For the text-containing cell, return its midpoint in [x, y] coordinate format. 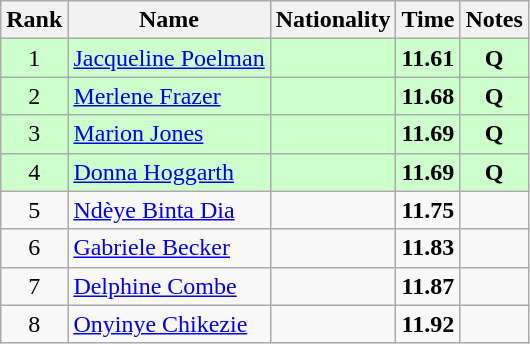
5 [34, 210]
11.61 [428, 58]
11.68 [428, 96]
Jacqueline Poelman [169, 58]
Nationality [333, 20]
Gabriele Becker [169, 248]
Rank [34, 20]
Onyinye Chikezie [169, 324]
11.83 [428, 248]
8 [34, 324]
1 [34, 58]
Delphine Combe [169, 286]
4 [34, 172]
11.87 [428, 286]
Ndèye Binta Dia [169, 210]
3 [34, 134]
7 [34, 286]
11.75 [428, 210]
11.92 [428, 324]
6 [34, 248]
Merlene Frazer [169, 96]
Donna Hoggarth [169, 172]
Notes [494, 20]
2 [34, 96]
Marion Jones [169, 134]
Time [428, 20]
Name [169, 20]
